Search for the cell housing the specified text and yield its (X, Y) center coordinate. 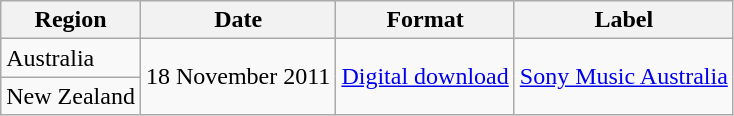
Digital download (425, 77)
Label (624, 20)
New Zealand (71, 96)
Australia (71, 58)
Format (425, 20)
Sony Music Australia (624, 77)
Region (71, 20)
Date (238, 20)
18 November 2011 (238, 77)
